Locate the cell with the specified text and output its (x, y) center coordinate. 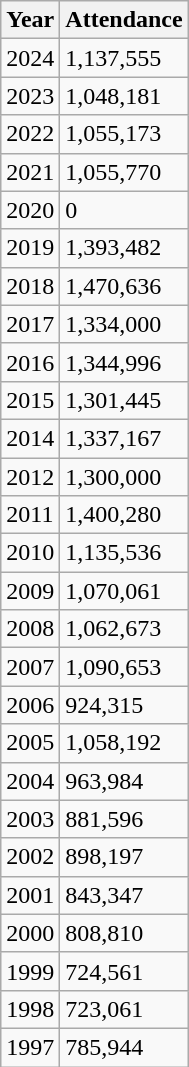
2003 (30, 819)
724,561 (124, 971)
2016 (30, 362)
2022 (30, 134)
1,137,555 (124, 58)
2015 (30, 400)
881,596 (124, 819)
2004 (30, 781)
924,315 (124, 705)
808,810 (124, 933)
2021 (30, 172)
2020 (30, 210)
1998 (30, 1009)
1,135,536 (124, 553)
2001 (30, 895)
2006 (30, 705)
1,070,061 (124, 591)
1,337,167 (124, 438)
2012 (30, 477)
Attendance (124, 20)
843,347 (124, 895)
1,301,445 (124, 400)
2017 (30, 324)
2010 (30, 553)
723,061 (124, 1009)
1,300,000 (124, 477)
1997 (30, 1047)
1,400,280 (124, 515)
2002 (30, 857)
2019 (30, 248)
1,344,996 (124, 362)
1,334,000 (124, 324)
1,393,482 (124, 248)
2011 (30, 515)
963,984 (124, 781)
2008 (30, 629)
898,197 (124, 857)
1,055,770 (124, 172)
1,062,673 (124, 629)
2018 (30, 286)
1,470,636 (124, 286)
785,944 (124, 1047)
1,090,653 (124, 667)
2023 (30, 96)
2014 (30, 438)
1,058,192 (124, 743)
1,048,181 (124, 96)
1,055,173 (124, 134)
2024 (30, 58)
2009 (30, 591)
1999 (30, 971)
2007 (30, 667)
0 (124, 210)
2000 (30, 933)
2005 (30, 743)
Year (30, 20)
